For the text-containing cell, return its midpoint in (x, y) coordinate format. 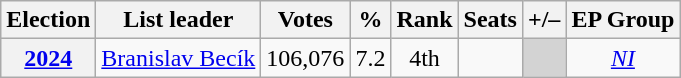
% (370, 20)
7.2 (370, 58)
2024 (48, 58)
106,076 (306, 58)
EP Group (623, 20)
List leader (178, 20)
+/– (544, 20)
4th (424, 58)
Rank (424, 20)
Seats (490, 20)
Votes (306, 20)
Election (48, 20)
Branislav Becík (178, 58)
NI (623, 58)
